Determine the [x, y] coordinate at the center of the cell enclosing the given text.  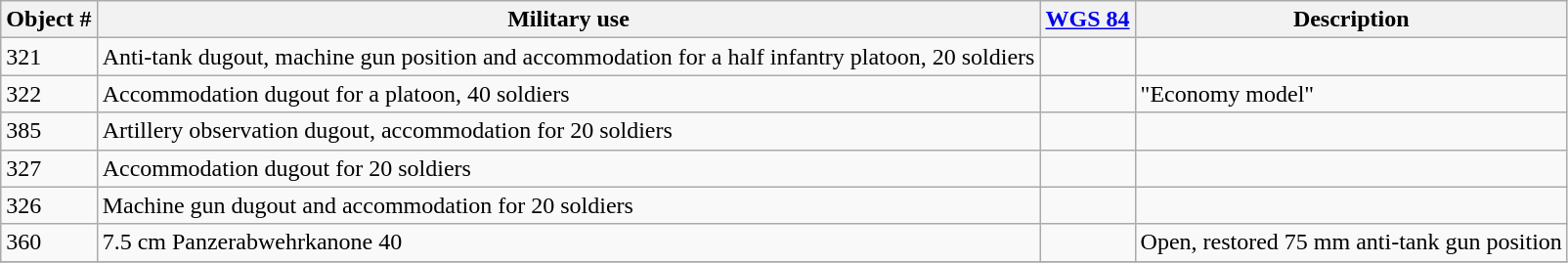
321 [49, 57]
Anti-tank dugout, machine gun position and accommodation for a half infantry platoon, 20 soldiers [569, 57]
360 [49, 242]
Accommodation dugout for 20 soldiers [569, 168]
326 [49, 205]
Military use [569, 20]
327 [49, 168]
Artillery observation dugout, accommodation for 20 soldiers [569, 131]
322 [49, 94]
Accommodation dugout for a platoon, 40 soldiers [569, 94]
WGS 84 [1087, 20]
Object # [49, 20]
"Economy model" [1351, 94]
Machine gun dugout and accommodation for 20 soldiers [569, 205]
7.5 cm Panzerabwehrkanone 40 [569, 242]
Description [1351, 20]
Open, restored 75 mm anti-tank gun position [1351, 242]
385 [49, 131]
